Identify which cell holds the provided text, then report its [x, y] central coordinate. 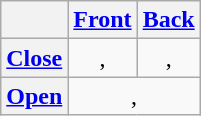
Front [102, 20]
Back [168, 20]
Open [34, 96]
Close [34, 58]
